Capture the cell that displays the provided text and extract its [x, y] central coordinate. 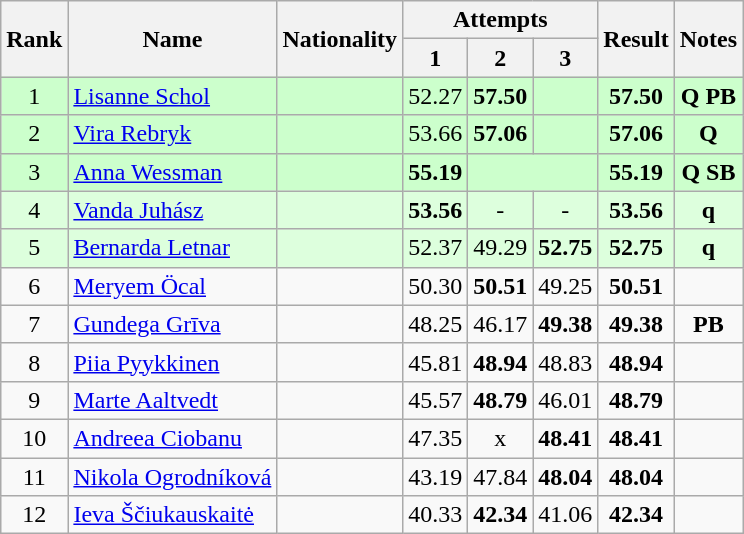
12 [34, 515]
43.19 [436, 477]
Nationality [340, 39]
48.25 [436, 324]
Lisanne Schol [172, 96]
PB [708, 324]
Notes [708, 39]
Result [636, 39]
6 [34, 286]
49.25 [566, 286]
Q PB [708, 96]
41.06 [566, 515]
7 [34, 324]
47.84 [500, 477]
8 [34, 362]
Meryem Öcal [172, 286]
Vanda Juhász [172, 210]
40.33 [436, 515]
Attempts [500, 20]
Marte Aaltvedt [172, 400]
48.83 [566, 362]
52.37 [436, 248]
Q [708, 134]
Gundega Grīva [172, 324]
Name [172, 39]
Bernarda Letnar [172, 248]
49.29 [500, 248]
Rank [34, 39]
52.27 [436, 96]
Vira Rebryk [172, 134]
5 [34, 248]
Anna Wessman [172, 172]
45.57 [436, 400]
10 [34, 438]
Piia Pyykkinen [172, 362]
47.35 [436, 438]
4 [34, 210]
Q SB [708, 172]
Ieva Ščiukauskaitė [172, 515]
50.30 [436, 286]
46.17 [500, 324]
11 [34, 477]
9 [34, 400]
x [500, 438]
53.66 [436, 134]
Andreea Ciobanu [172, 438]
46.01 [566, 400]
45.81 [436, 362]
Nikola Ogrodníková [172, 477]
